Scan for the cell matching the given text and deliver its (X, Y) coordinate at center. 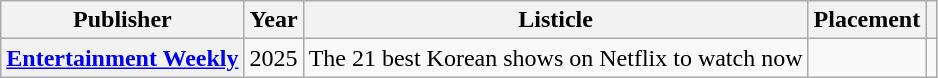
Entertainment Weekly (122, 58)
Publisher (122, 20)
2025 (274, 58)
Year (274, 20)
The 21 best Korean shows on Netflix to watch now (556, 58)
Listicle (556, 20)
Placement (867, 20)
